Scan for the cell matching the given text and deliver its [x, y] coordinate at center. 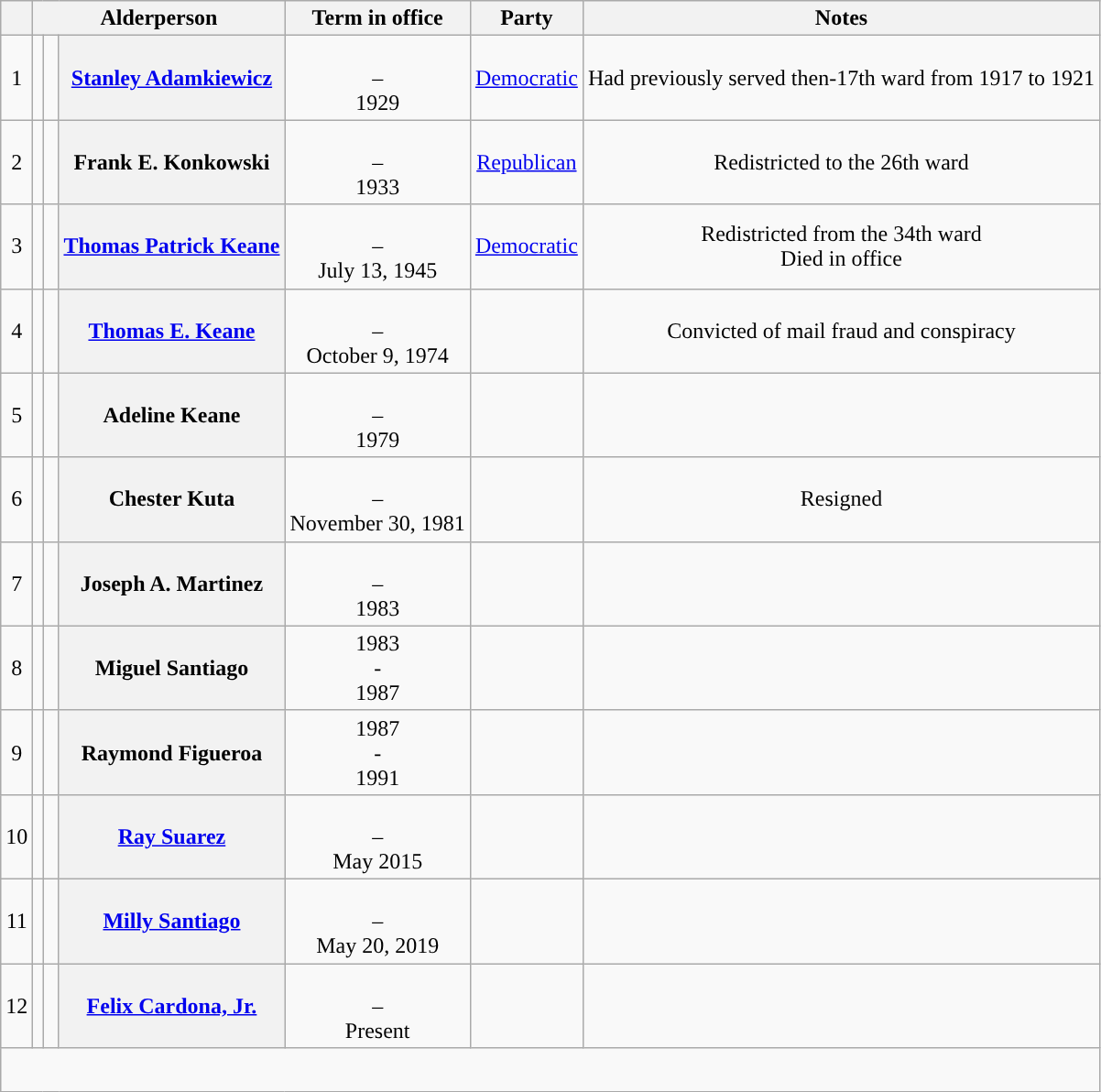
4 [16, 331]
Milly Santiago [172, 921]
–May 2015 [377, 836]
Felix Cardona, Jr. [172, 1006]
–October 9, 1974 [377, 331]
9 [16, 752]
Thomas E. Keane [172, 331]
1 [16, 78]
Term in office [377, 18]
1983-1987 [377, 668]
–May 20, 2019 [377, 921]
5 [16, 415]
Thomas Patrick Keane [172, 246]
11 [16, 921]
Stanley Adamkiewicz [172, 78]
–July 13, 1945 [377, 246]
2 [16, 162]
–1933 [377, 162]
7 [16, 584]
Redistricted from the 34th ward Died in office [841, 246]
Miguel Santiago [172, 668]
Chester Kuta [172, 499]
3 [16, 246]
Republican [526, 162]
–1979 [377, 415]
12 [16, 1006]
1987-1991 [377, 752]
Notes [841, 18]
Alderperson [159, 18]
–November 30, 1981 [377, 499]
6 [16, 499]
–1983 [377, 584]
Party [526, 18]
Raymond Figueroa [172, 752]
Convicted of mail fraud and conspiracy [841, 331]
Frank E. Konkowski [172, 162]
10 [16, 836]
Resigned [841, 499]
Redistricted to the 26th ward [841, 162]
–1929 [377, 78]
8 [16, 668]
Adeline Keane [172, 415]
Had previously served then-17th ward from 1917 to 1921 [841, 78]
Joseph A. Martinez [172, 584]
–Present [377, 1006]
Ray Suarez [172, 836]
